Determine the (x, y) coordinate at the center of the cell enclosing the given text.  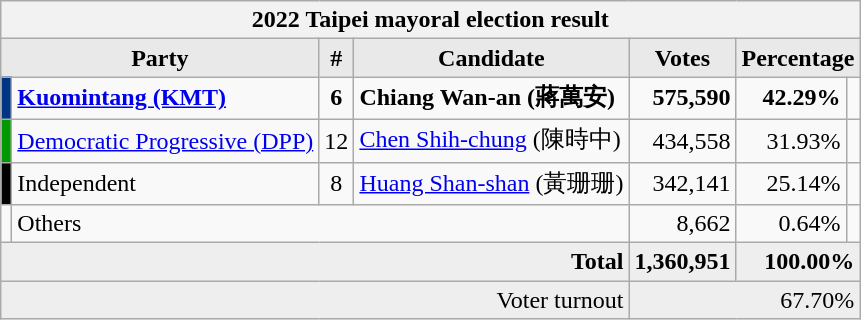
Chiang Wan-an (蔣萬安) (492, 98)
575,590 (682, 98)
Voter turnout (315, 300)
Percentage (798, 58)
Votes (682, 58)
67.70% (744, 300)
Party (160, 58)
Democratic Progressive (DPP) (166, 140)
Independent (166, 184)
8 (336, 184)
Huang Shan-shan (黃珊珊) (492, 184)
100.00% (798, 262)
31.93% (791, 140)
Total (315, 262)
342,141 (682, 184)
2022 Taipei mayoral election result (430, 20)
1,360,951 (682, 262)
434,558 (682, 140)
Kuomintang (KMT) (166, 98)
25.14% (791, 184)
0.64% (791, 224)
42.29% (791, 98)
6 (336, 98)
# (336, 58)
Others (320, 224)
Candidate (492, 58)
8,662 (682, 224)
Chen Shih-chung (陳時中) (492, 140)
12 (336, 140)
